Return the (X, Y) coordinate for the center point of the cell that contains the specified text.  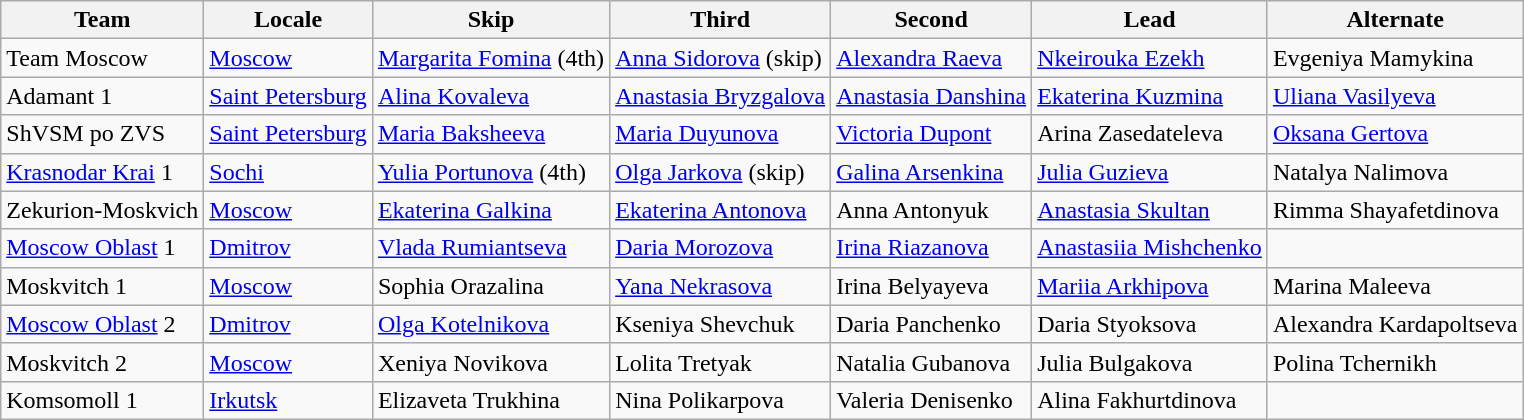
Elizaveta Trukhina (490, 400)
Alexandra Kardapoltseva (1395, 324)
Evgeniya Mamykina (1395, 58)
Irkutsk (288, 400)
Daria Morozova (720, 248)
Maria Baksheeva (490, 134)
Xeniya Novikova (490, 362)
Krasnodar Krai 1 (102, 172)
Ekaterina Galkina (490, 210)
Adamant 1 (102, 96)
Ekaterina Antonova (720, 210)
Kseniya Shevchuk (720, 324)
Yana Nekrasova (720, 286)
Yulia Portunova (4th) (490, 172)
Uliana Vasilyeva (1395, 96)
Team Moscow (102, 58)
Daria Styoksova (1150, 324)
Valeria Denisenko (932, 400)
Skip (490, 20)
Anna Antonyuk (932, 210)
Olga Kotelnikova (490, 324)
Irina Belyayeva (932, 286)
Natalya Nalimova (1395, 172)
Komsomoll 1 (102, 400)
Polina Tchernikh (1395, 362)
Natalia Gubanova (932, 362)
Oksana Gertova (1395, 134)
Mariia Arkhipova (1150, 286)
Anastasia Danshina (932, 96)
Locale (288, 20)
Nkeirouka Ezekh (1150, 58)
Julia Guzieva (1150, 172)
Alina Kovaleva (490, 96)
Olga Jarkova (skip) (720, 172)
Lolita Tretyak (720, 362)
Daria Panchenko (932, 324)
Second (932, 20)
Margarita Fomina (4th) (490, 58)
Arina Zasedateleva (1150, 134)
Alina Fakhurtdinova (1150, 400)
Anastasia Bryzgalova (720, 96)
Moscow Oblast 2 (102, 324)
Anastasiia Mishchenko (1150, 248)
Third (720, 20)
Moscow Oblast 1 (102, 248)
Anastasia Skultan (1150, 210)
Alternate (1395, 20)
Moskvitch 2 (102, 362)
Rimma Shayafetdinova (1395, 210)
Team (102, 20)
Vlada Rumiantseva (490, 248)
Zekurion-Moskvich (102, 210)
Sophia Orazalina (490, 286)
Lead (1150, 20)
Galina Arsenkina (932, 172)
ShVSM po ZVS (102, 134)
Irina Riazanova (932, 248)
Sochi (288, 172)
Ekaterina Kuzmina (1150, 96)
Alexandra Raeva (932, 58)
Julia Bulgakova (1150, 362)
Moskvitch 1 (102, 286)
Nina Polikarpova (720, 400)
Victoria Dupont (932, 134)
Maria Duyunova (720, 134)
Anna Sidorova (skip) (720, 58)
Marina Maleeva (1395, 286)
